Return [X, Y] of the center of cell containing provided text 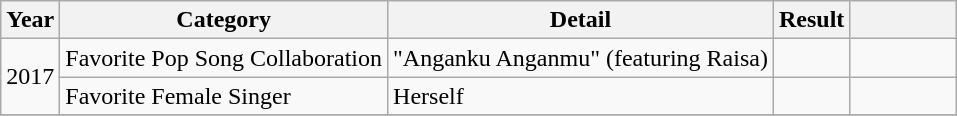
"Anganku Anganmu" (featuring Raisa) [581, 58]
Year [30, 20]
2017 [30, 77]
Favorite Pop Song Collaboration [224, 58]
Category [224, 20]
Favorite Female Singer [224, 96]
Detail [581, 20]
Herself [581, 96]
Result [811, 20]
